Provide the (X, Y) coordinate of the cell's center where the given text is located.  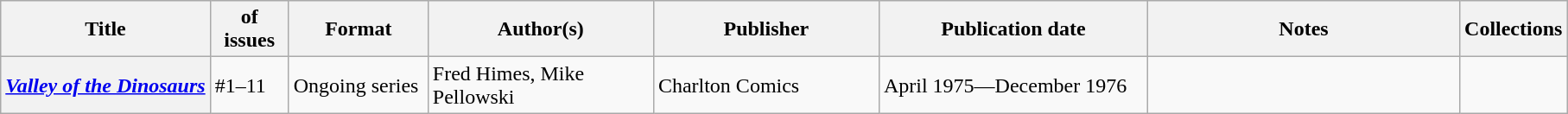
Valley of the Dinosaurs (105, 85)
#1–11 (249, 85)
Notes (1303, 29)
of issues (249, 29)
Publication date (1013, 29)
Fred Himes, Mike Pellowski (541, 85)
Publisher (765, 29)
Ongoing series (358, 85)
April 1975—December 1976 (1013, 85)
Charlton Comics (765, 85)
Format (358, 29)
Collections (1514, 29)
Author(s) (541, 29)
Title (105, 29)
